Locate the cell with the specified text and output its (x, y) center coordinate. 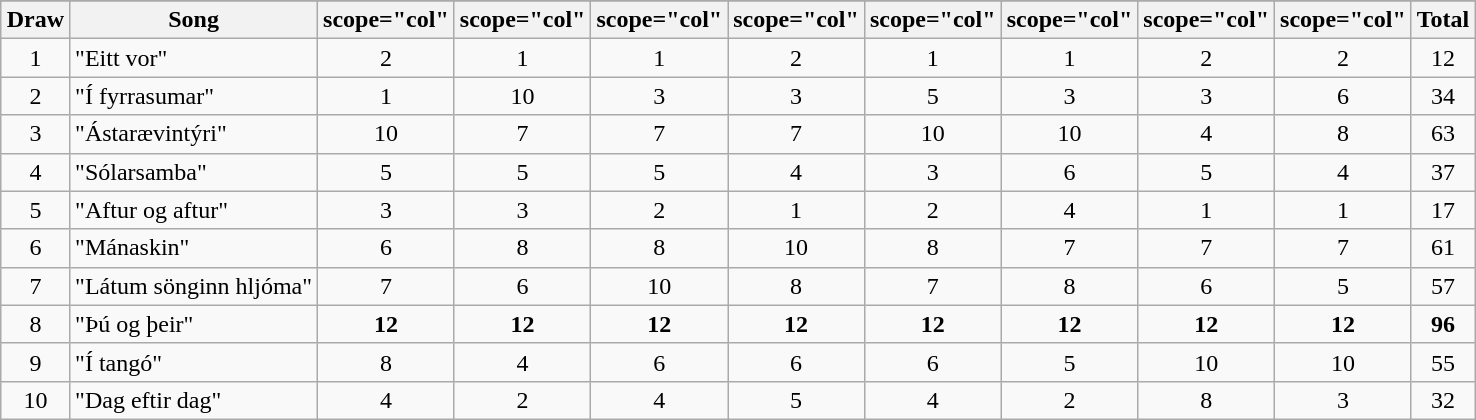
"Látum sönginn hljóma" (194, 286)
"Aftur og aftur" (194, 210)
61 (1443, 248)
96 (1443, 324)
57 (1443, 286)
9 (35, 362)
"Í fyrrasumar" (194, 96)
Total (1443, 20)
Draw (35, 20)
"Í tangó" (194, 362)
"Þú og þeir" (194, 324)
Song (194, 20)
37 (1443, 172)
17 (1443, 210)
"Eitt vor" (194, 58)
"Mánaskin" (194, 248)
"Sólarsamba" (194, 172)
34 (1443, 96)
32 (1443, 400)
63 (1443, 134)
"Dag eftir dag" (194, 400)
55 (1443, 362)
"Ástarævintýri" (194, 134)
